Detect which cell encompasses the target text, then output its [x, y] center coordinate. 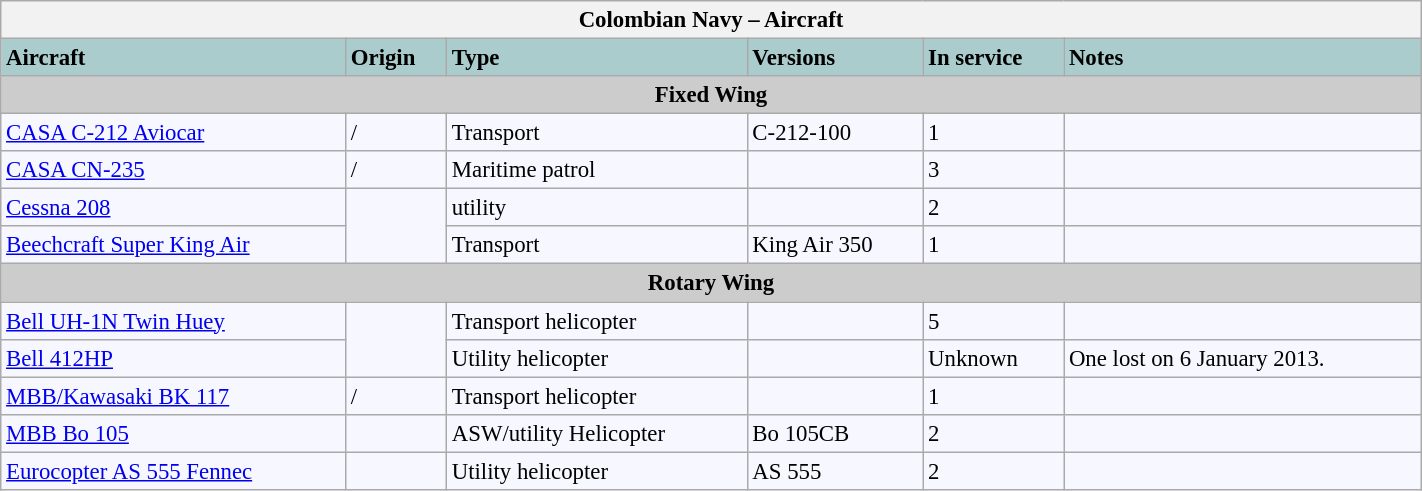
MBB/Kawasaki BK 117 [174, 396]
Beechcraft Super King Air [174, 245]
MBB Bo 105 [174, 433]
Unknown [994, 358]
5 [994, 321]
Eurocopter AS 555 Fennec [174, 471]
Origin [396, 57]
utility [596, 208]
Rotary Wing [711, 283]
CASA CN-235 [174, 170]
Bell 412HP [174, 358]
C-212-100 [835, 133]
ASW/utility Helicopter [596, 433]
One lost on 6 January 2013. [1243, 358]
Type [596, 57]
Bo 105CB [835, 433]
Cessna 208 [174, 208]
AS 555 [835, 471]
Notes [1243, 57]
Colombian Navy – Aircraft [711, 20]
In service [994, 57]
CASA C-212 Aviocar [174, 133]
King Air 350 [835, 245]
Versions [835, 57]
Fixed Wing [711, 95]
3 [994, 170]
Bell UH-1N Twin Huey [174, 321]
Aircraft [174, 57]
Maritime patrol [596, 170]
